From the cell containing the given text, extract its center point as (x, y) coordinate. 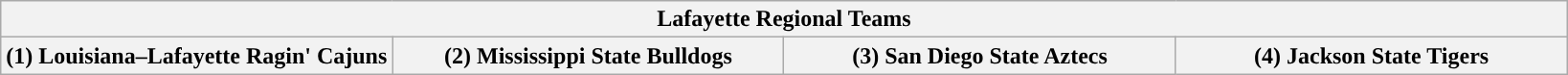
(4) Jackson State Tigers (1371, 56)
(3) San Diego State Aztecs (980, 56)
Lafayette Regional Teams (784, 19)
(1) Louisiana–Lafayette Ragin' Cajuns (197, 56)
(2) Mississippi State Bulldogs (588, 56)
